Search for the cell housing the specified text and yield its [X, Y] center coordinate. 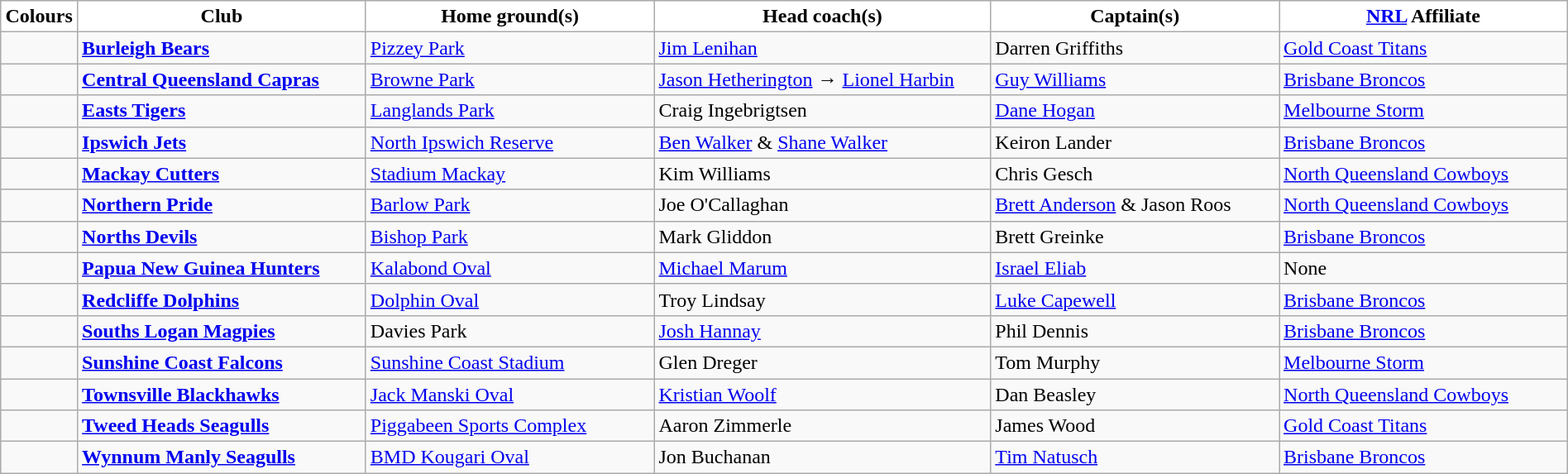
Brett Anderson & Jason Roos [1135, 205]
Phil Dennis [1135, 331]
North Ipswich Reserve [509, 142]
Sunshine Coast Falcons [222, 362]
Redcliffe Dolphins [222, 299]
Troy Lindsay [822, 299]
Easts Tigers [222, 111]
Browne Park [509, 79]
Luke Capewell [1135, 299]
Brett Greinke [1135, 237]
Stadium Mackay [509, 174]
Chris Gesch [1135, 174]
Kristian Woolf [822, 395]
Tweed Heads Seagulls [222, 426]
Colours [40, 17]
BMD Kougari Oval [509, 457]
NRL Affiliate [1424, 17]
Tim Natusch [1135, 457]
Dan Beasley [1135, 395]
Guy Williams [1135, 79]
Jack Manski Oval [509, 395]
Glen Dreger [822, 362]
Souths Logan Magpies [222, 331]
James Wood [1135, 426]
Davies Park [509, 331]
Tom Murphy [1135, 362]
Darren Griffiths [1135, 48]
Dane Hogan [1135, 111]
Langlands Park [509, 111]
Wynnum Manly Seagulls [222, 457]
Ben Walker & Shane Walker [822, 142]
Aaron Zimmerle [822, 426]
Club [222, 17]
Jon Buchanan [822, 457]
Burleigh Bears [222, 48]
Norths Devils [222, 237]
Michael Marum [822, 268]
Craig Ingebrigtsen [822, 111]
Northern Pride [222, 205]
Kalabond Oval [509, 268]
Barlow Park [509, 205]
Pizzey Park [509, 48]
Mark Gliddon [822, 237]
Central Queensland Capras [222, 79]
Sunshine Coast Stadium [509, 362]
Head coach(s) [822, 17]
Mackay Cutters [222, 174]
Jason Hetherington → Lionel Harbin [822, 79]
Jim Lenihan [822, 48]
Home ground(s) [509, 17]
Papua New Guinea Hunters [222, 268]
Dolphin Oval [509, 299]
Kim Williams [822, 174]
Bishop Park [509, 237]
None [1424, 268]
Keiron Lander [1135, 142]
Captain(s) [1135, 17]
Piggabeen Sports Complex [509, 426]
Townsville Blackhawks [222, 395]
Josh Hannay [822, 331]
Israel Eliab [1135, 268]
Joe O'Callaghan [822, 205]
Ipswich Jets [222, 142]
